Identify which cell holds the provided text, then report its (x, y) central coordinate. 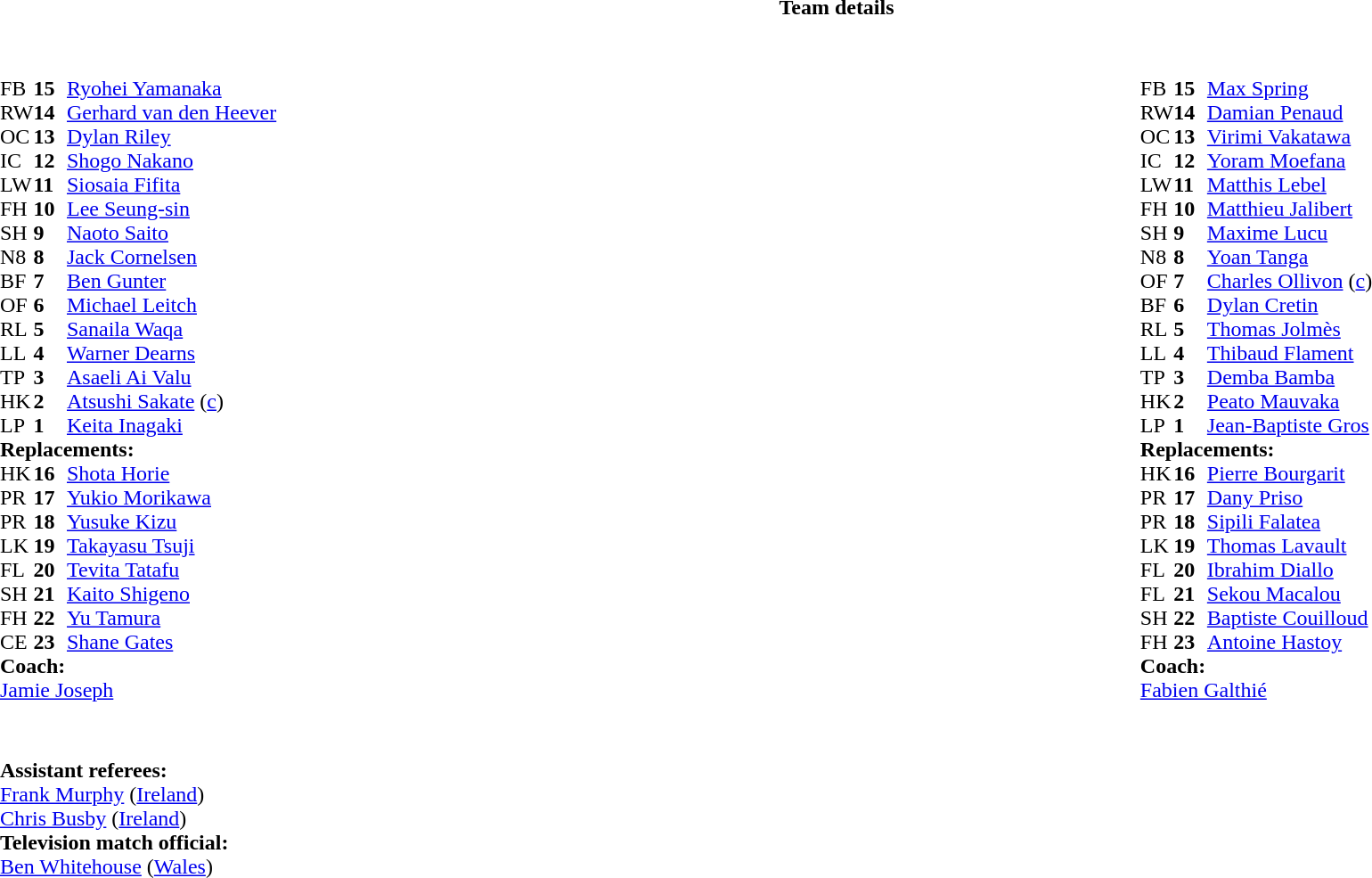
Yu Tamura (171, 619)
Keita Inagaki (171, 426)
Max Spring (1290, 89)
Thomas Lavault (1290, 546)
Matthieu Jalibert (1290, 209)
Matthis Lebel (1290, 185)
Ben Gunter (171, 282)
Dany Priso (1290, 497)
Virimi Vakatawa (1290, 137)
Jack Cornelsen (171, 257)
Yoram Moefana (1290, 160)
Thibaud Flament (1290, 353)
Michael Leitch (171, 305)
Yoan Tanga (1290, 257)
Ryohei Yamanaka (171, 89)
Sekou Macalou (1290, 594)
Yukio Morikawa (171, 497)
CE (17, 642)
Shogo Nakano (171, 160)
Warner Dearns (171, 353)
Jamie Joseph (138, 690)
Fabien Galthié (1256, 690)
Kaito Shigeno (171, 594)
Baptiste Couilloud (1290, 619)
Antoine Hastoy (1290, 642)
Charles Ollivon (c) (1290, 282)
Dylan Riley (171, 137)
Pierre Bourgarit (1290, 474)
Tevita Tatafu (171, 570)
Asaeli Ai Valu (171, 378)
Shota Horie (171, 474)
Gerhard van den Heever (171, 112)
Sipili Falatea (1290, 522)
Yusuke Kizu (171, 522)
Sanaila Waqa (171, 330)
Jean-Baptiste Gros (1290, 426)
Shane Gates (171, 642)
Lee Seung-sin (171, 209)
Dylan Cretin (1290, 305)
Takayasu Tsuji (171, 546)
Thomas Jolmès (1290, 330)
Siosaia Fifita (171, 185)
Naoto Saito (171, 234)
Ibrahim Diallo (1290, 570)
Atsushi Sakate (c) (171, 401)
Demba Bamba (1290, 378)
Damian Penaud (1290, 112)
Peato Mauvaka (1290, 401)
Maxime Lucu (1290, 234)
